Find where the given text appears and provide that cell's center as [X, Y] coordinate. 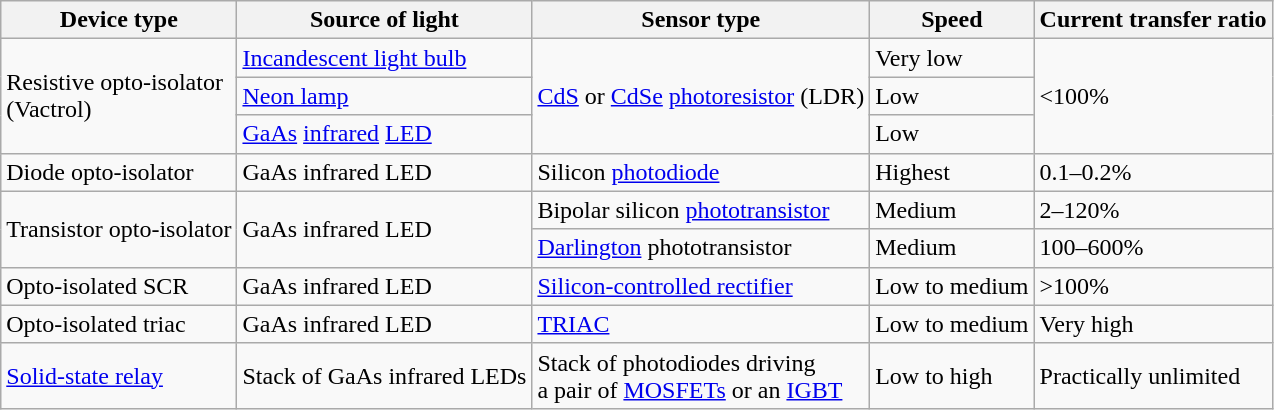
Sensor type [701, 20]
Silicon-controlled rectifier [701, 286]
Source of light [384, 20]
Neon lamp [384, 96]
Silicon photodiode [701, 172]
Resistive opto-isolator(Vactrol) [119, 96]
2–120% [1153, 210]
0.1–0.2% [1153, 172]
Opto-isolated SCR [119, 286]
Device type [119, 20]
Incandescent light bulb [384, 58]
<100% [1153, 96]
Very low [952, 58]
TRIAC [701, 324]
Opto-isolated triac [119, 324]
Speed [952, 20]
Low to high [952, 376]
Stack of GaAs infrared LEDs [384, 376]
Highest [952, 172]
Current transfer ratio [1153, 20]
Darlington phototransistor [701, 248]
Transistor opto-isolator [119, 229]
Solid-state relay [119, 376]
Bipolar silicon phototransistor [701, 210]
Diode opto-isolator [119, 172]
Very high [1153, 324]
CdS or CdSe photoresistor (LDR) [701, 96]
100–600% [1153, 248]
Practically unlimited [1153, 376]
>100% [1153, 286]
Stack of photodiodes drivinga pair of MOSFETs or an IGBT [701, 376]
